Return (X, Y) of the center of cell containing provided text 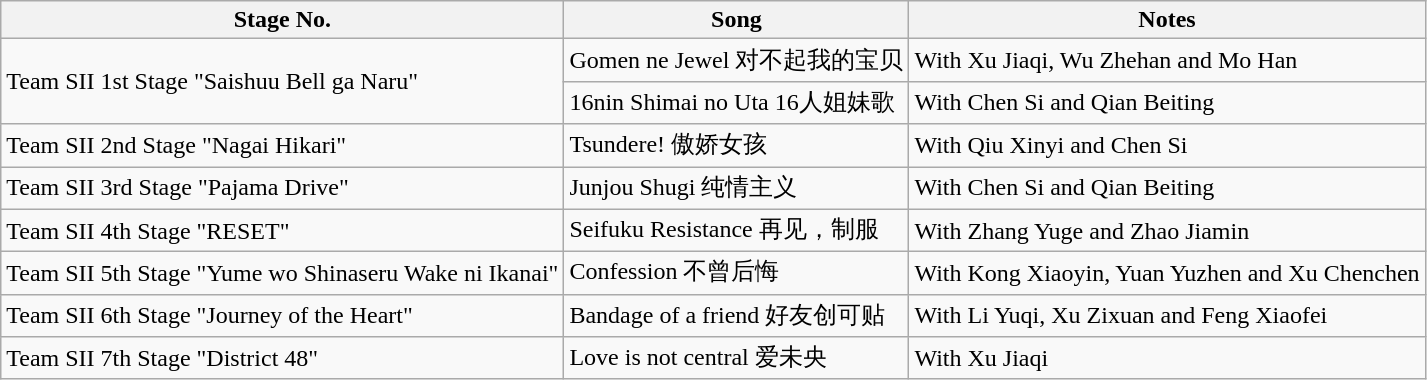
With Li Yuqi, Xu Zixuan and Feng Xiaofei (1167, 316)
Team SII 3rd Stage "Pajama Drive" (282, 188)
Junjou Shugi 纯情主义 (736, 188)
Love is not central 爱未央 (736, 358)
Song (736, 20)
Team SII 6th Stage "Journey of the Heart" (282, 316)
Team SII 7th Stage "District 48" (282, 358)
Team SII 1st Stage "Saishuu Bell ga Naru" (282, 82)
Bandage of a friend 好友创可贴 (736, 316)
With Kong Xiaoyin, Yuan Yuzhen and Xu Chenchen (1167, 274)
Gomen ne Jewel 对不起我的宝贝 (736, 60)
With Zhang Yuge and Zhao Jiamin (1167, 230)
Seifuku Resistance 再见，制服 (736, 230)
With Xu Jiaqi, Wu Zhehan and Mo Han (1167, 60)
Tsundere! 傲娇女孩 (736, 146)
Confession 不曾后悔 (736, 274)
With Qiu Xinyi and Chen Si (1167, 146)
Stage No. (282, 20)
Team SII 2nd Stage "Nagai Hikari" (282, 146)
Notes (1167, 20)
16nin Shimai no Uta 16人姐妹歌 (736, 102)
With Xu Jiaqi (1167, 358)
Team SII 4th Stage "RESET" (282, 230)
Team SII 5th Stage "Yume wo Shinaseru Wake ni Ikanai" (282, 274)
